Search for the cell housing the specified text and yield its [X, Y] center coordinate. 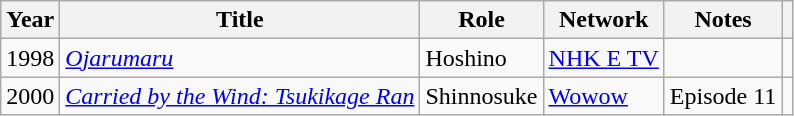
Ojarumaru [240, 58]
Title [240, 20]
2000 [30, 96]
1998 [30, 58]
Episode 11 [722, 96]
Shinnosuke [482, 96]
NHK E TV [604, 58]
Carried by the Wind: Tsukikage Ran [240, 96]
Role [482, 20]
Network [604, 20]
Wowow [604, 96]
Year [30, 20]
Notes [722, 20]
Hoshino [482, 58]
